Identify which cell holds the provided text, then report its (x, y) central coordinate. 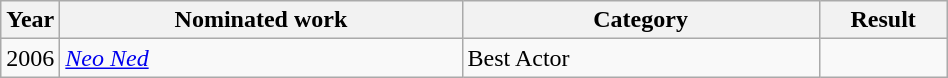
Year (30, 20)
Result (883, 20)
Nominated work (261, 20)
Neo Ned (261, 58)
2006 (30, 58)
Best Actor (640, 58)
Category (640, 20)
